From the cell containing the given text, extract its center point as (X, Y) coordinate. 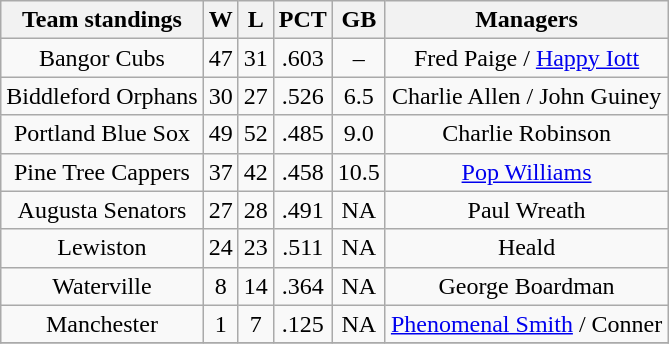
Waterville (102, 286)
7 (256, 324)
Heald (526, 248)
Fred Paige / Happy Iott (526, 58)
.458 (302, 172)
Charlie Robinson (526, 134)
52 (256, 134)
30 (220, 96)
Portland Blue Sox (102, 134)
24 (220, 248)
.125 (302, 324)
George Boardman (526, 286)
14 (256, 286)
– (358, 58)
.511 (302, 248)
Charlie Allen / John Guiney (526, 96)
PCT (302, 20)
9.0 (358, 134)
Phenomenal Smith / Conner (526, 324)
Lewiston (102, 248)
Bangor Cubs (102, 58)
49 (220, 134)
47 (220, 58)
.526 (302, 96)
Managers (526, 20)
Pine Tree Cappers (102, 172)
8 (220, 286)
6.5 (358, 96)
Augusta Senators (102, 210)
1 (220, 324)
W (220, 20)
Biddleford Orphans (102, 96)
31 (256, 58)
.603 (302, 58)
28 (256, 210)
.485 (302, 134)
Pop Williams (526, 172)
37 (220, 172)
Manchester (102, 324)
.364 (302, 286)
Team standings (102, 20)
23 (256, 248)
Paul Wreath (526, 210)
42 (256, 172)
.491 (302, 210)
10.5 (358, 172)
GB (358, 20)
L (256, 20)
